Provide the [x, y] coordinate of the cell's center where the given text is located.  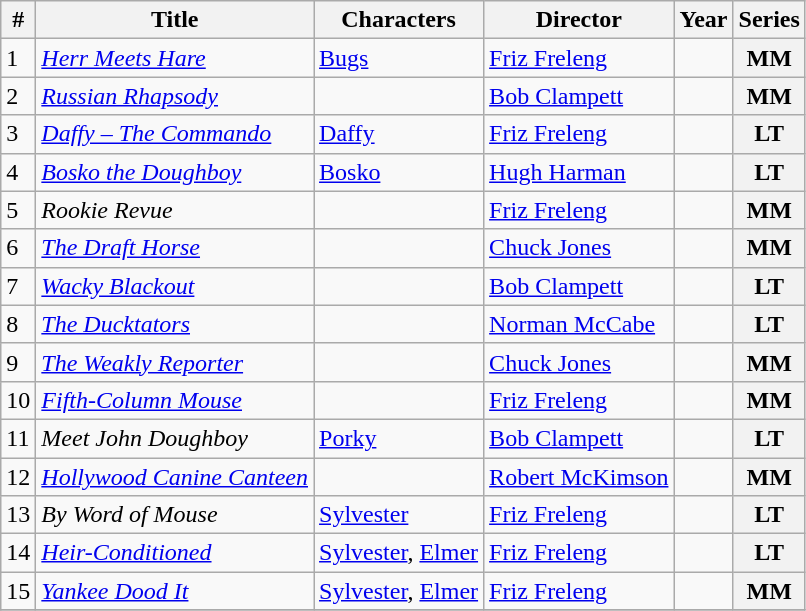
Bugs [399, 58]
Series [769, 20]
8 [18, 324]
Porky [399, 438]
4 [18, 172]
Daffy [399, 134]
The Weakly Reporter [175, 362]
14 [18, 553]
Rookie Revue [175, 210]
Russian Rhapsody [175, 96]
Yankee Dood It [175, 591]
13 [18, 515]
6 [18, 248]
1 [18, 58]
11 [18, 438]
Heir-Conditioned [175, 553]
Title [175, 20]
2 [18, 96]
9 [18, 362]
Year [704, 20]
The Draft Horse [175, 248]
Daffy – The Commando [175, 134]
Robert McKimson [579, 477]
Director [579, 20]
Norman McCabe [579, 324]
The Ducktators [175, 324]
Bosko [399, 172]
7 [18, 286]
Fifth-Column Mouse [175, 400]
5 [18, 210]
10 [18, 400]
3 [18, 134]
Hollywood Canine Canteen [175, 477]
Herr Meets Hare [175, 58]
15 [18, 591]
Wacky Blackout [175, 286]
Sylvester [399, 515]
# [18, 20]
By Word of Mouse [175, 515]
Meet John Doughboy [175, 438]
Characters [399, 20]
12 [18, 477]
Bosko the Doughboy [175, 172]
Hugh Harman [579, 172]
